Return the (x, y) coordinate for the center point of the cell that contains the specified text.  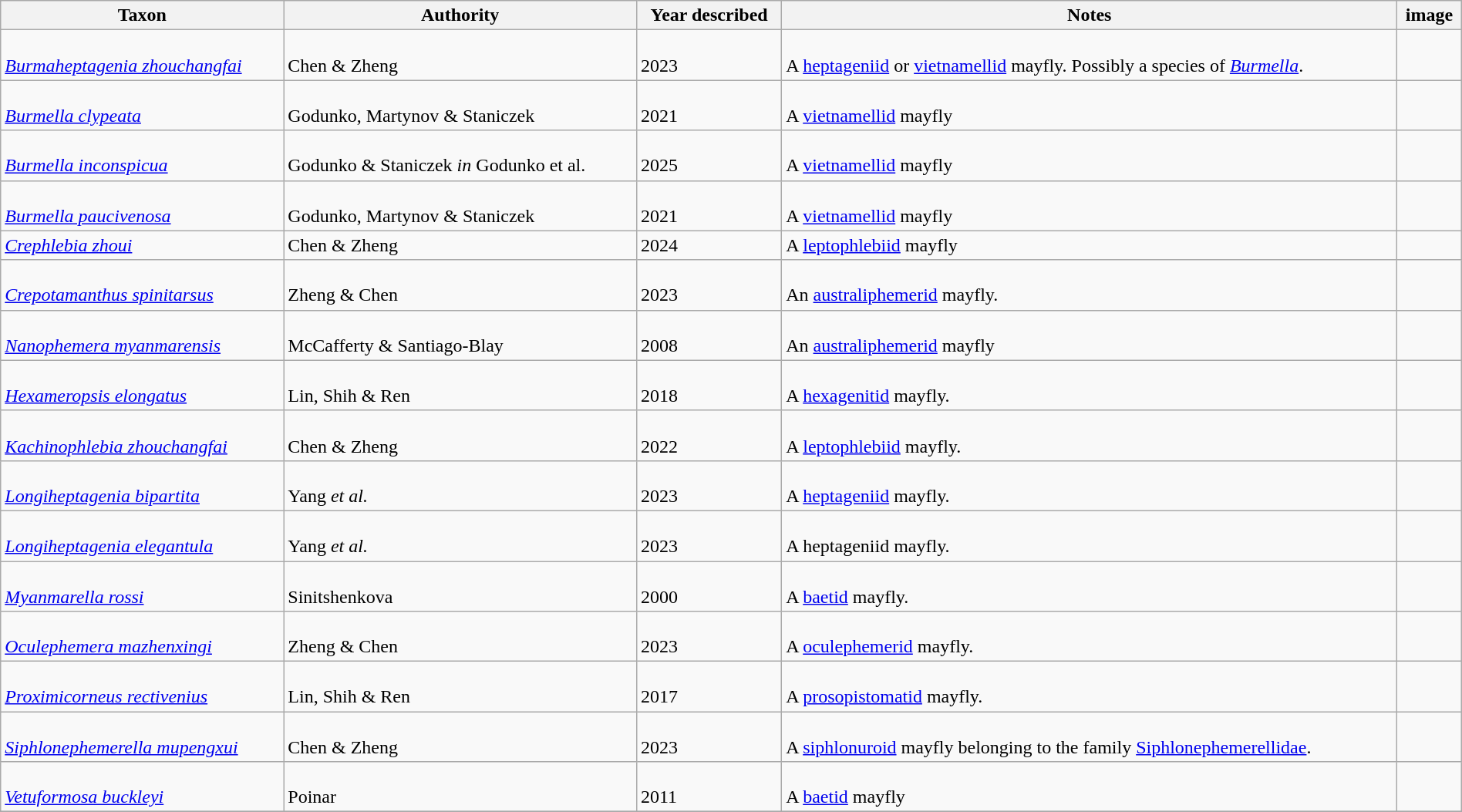
2017 (709, 686)
2018 (709, 386)
Poinar (460, 787)
A leptophlebiid mayfly. (1090, 435)
A siphlonuroid mayfly belonging to the family Siphlonephemerellidae. (1090, 737)
A hexagenitid mayfly. (1090, 386)
2011 (709, 787)
Burmella inconspicua (142, 156)
Kachinophlebia zhouchangfai (142, 435)
Nanophemera myanmarensis (142, 335)
Taxon (142, 15)
2024 (709, 245)
Burmaheptagenia zhouchangfai (142, 56)
Longiheptagenia elegantula (142, 535)
Burmella paucivenosa (142, 205)
2022 (709, 435)
McCafferty & Santiago-Blay (460, 335)
2025 (709, 156)
2008 (709, 335)
Sinitshenkova (460, 586)
Authority (460, 15)
Myanmarella rossi (142, 586)
Hexameropsis elongatus (142, 386)
2000 (709, 586)
Crephlebia zhoui (142, 245)
Crepotamanthus spinitarsus (142, 285)
Longiheptagenia bipartita (142, 486)
Year described (709, 15)
Proximicorneus rectivenius (142, 686)
A baetid mayfly (1090, 787)
Notes (1090, 15)
A heptageniid or vietnamellid mayfly. Possibly a species of Burmella. (1090, 56)
Siphlonephemerella mupengxui (142, 737)
Burmella clypeata (142, 105)
An australiphemerid mayfly. (1090, 285)
A baetid mayfly. (1090, 586)
Oculephemera mazhenxingi (142, 637)
An australiphemerid mayfly (1090, 335)
A oculephemerid mayfly. (1090, 637)
Godunko & Staniczek in Godunko et al. (460, 156)
A prosopistomatid mayfly. (1090, 686)
A leptophlebiid mayfly (1090, 245)
Vetuformosa buckleyi (142, 787)
image (1430, 15)
